Find where the given text appears and provide that cell's center as (X, Y) coordinate. 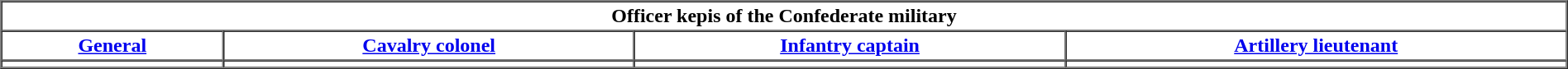
General (112, 46)
Officer kepis of the Confederate military (784, 16)
Artillery lieutenant (1317, 46)
Cavalry colonel (428, 46)
Infantry captain (850, 46)
